For the text-containing cell, return its midpoint in [x, y] coordinate format. 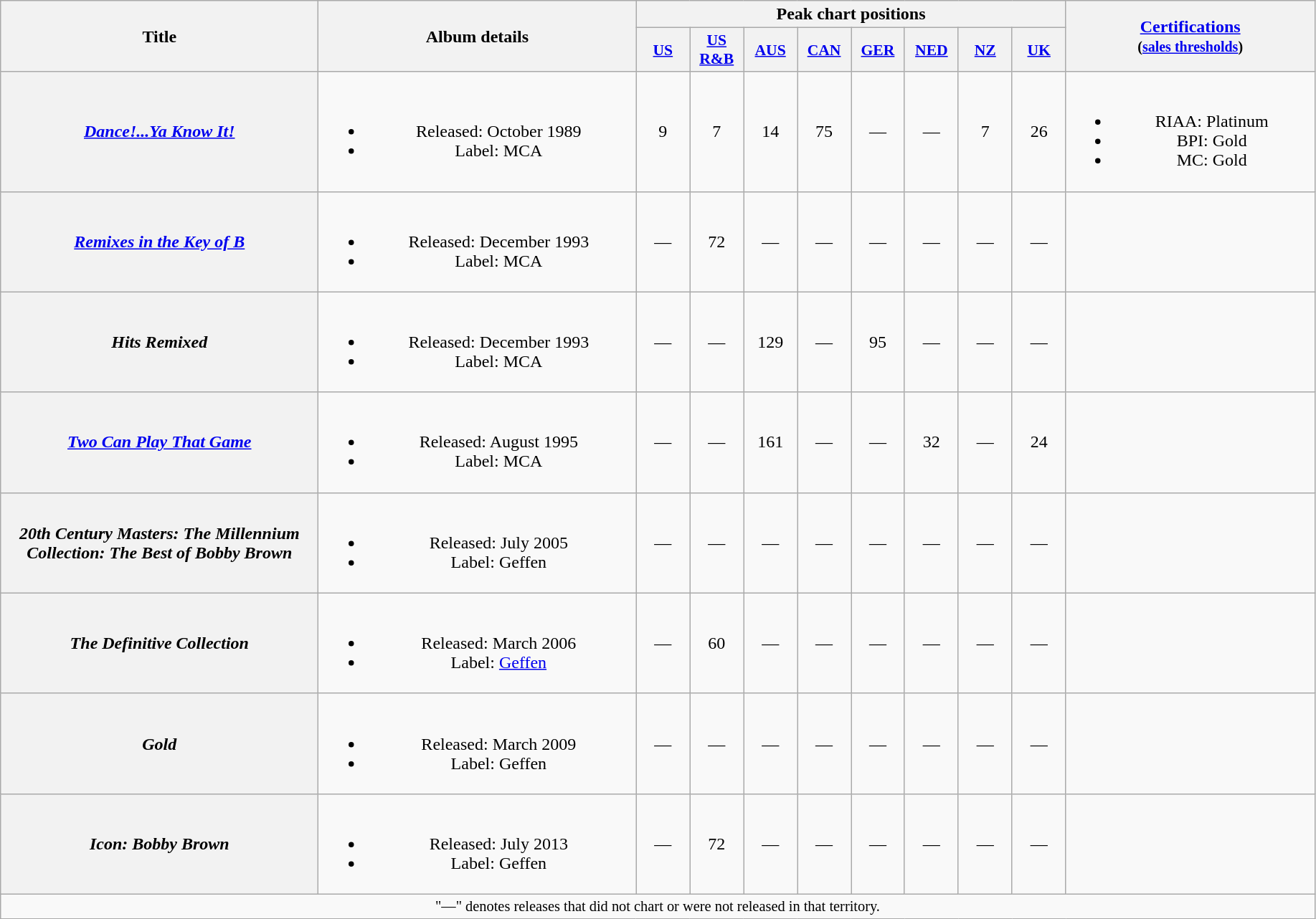
NZ [985, 50]
AUS [770, 50]
20th Century Masters: The Millennium Collection: The Best of Bobby Brown [159, 543]
Dance!...Ya Know It! [159, 132]
Certifications(sales thresholds) [1190, 36]
Released: July 2013Label: Geffen [478, 844]
Title [159, 36]
75 [825, 132]
129 [770, 342]
Released: July 2005Label: Geffen [478, 543]
USR&B [717, 50]
161 [770, 442]
NED [931, 50]
UK [1038, 50]
Icon: Bobby Brown [159, 844]
60 [717, 643]
26 [1038, 132]
Released: March 2006Label: Geffen [478, 643]
14 [770, 132]
Released: August 1995Label: MCA [478, 442]
Peak chart positions [851, 14]
Hits Remixed [159, 342]
Two Can Play That Game [159, 442]
The Definitive Collection [159, 643]
Released: October 1989Label: MCA [478, 132]
CAN [825, 50]
24 [1038, 442]
US [663, 50]
Gold [159, 743]
Album details [478, 36]
32 [931, 442]
Released: March 2009Label: Geffen [478, 743]
RIAA: PlatinumBPI: GoldMC: Gold [1190, 132]
95 [878, 342]
"—" denotes releases that did not chart or were not released in that territory. [658, 906]
Remixes in the Key of B [159, 242]
GER [878, 50]
9 [663, 132]
